Detect which cell encompasses the target text, then output its (X, Y) center coordinate. 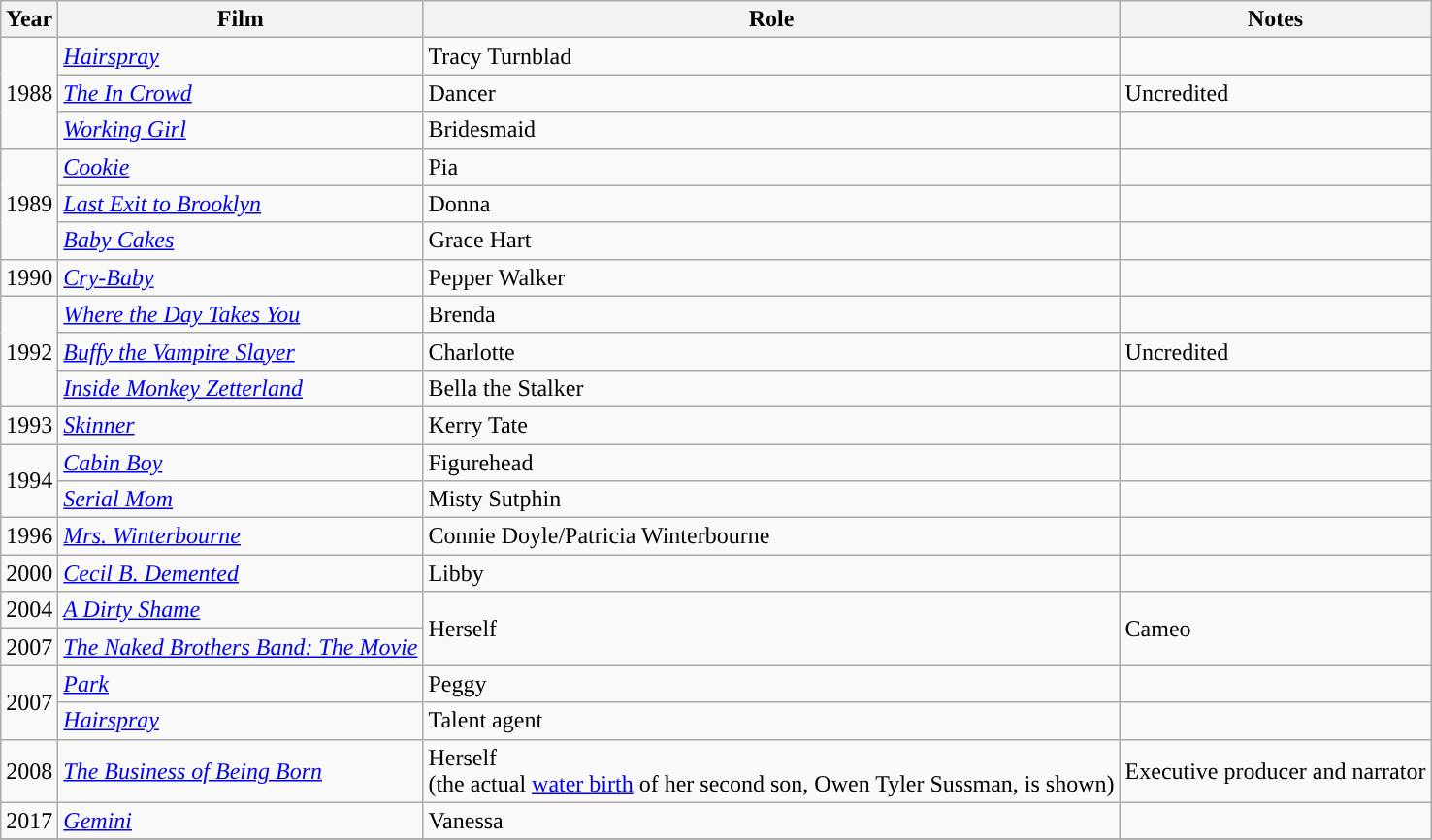
The Business of Being Born (241, 770)
Kerry Tate (771, 425)
Film (241, 19)
Cabin Boy (241, 463)
Gemini (241, 821)
A Dirty Shame (241, 610)
Where the Day Takes You (241, 314)
1990 (29, 277)
1994 (29, 481)
Serial Mom (241, 500)
Herself(the actual water birth of her second son, Owen Tyler Sussman, is shown) (771, 770)
Figurehead (771, 463)
1988 (29, 93)
1996 (29, 536)
2017 (29, 821)
Skinner (241, 425)
Donna (771, 204)
Last Exit to Brooklyn (241, 204)
Talent agent (771, 721)
Peggy (771, 684)
Grace Hart (771, 241)
1993 (29, 425)
Baby Cakes (241, 241)
Bridesmaid (771, 130)
The In Crowd (241, 93)
Pia (771, 167)
Cry-Baby (241, 277)
Executive producer and narrator (1275, 770)
Cookie (241, 167)
Herself (771, 629)
Mrs. Winterbourne (241, 536)
Bella the Stalker (771, 388)
2008 (29, 770)
Cameo (1275, 629)
Cecil B. Demented (241, 573)
Libby (771, 573)
Working Girl (241, 130)
Park (241, 684)
Buffy the Vampire Slayer (241, 351)
1992 (29, 351)
Charlotte (771, 351)
1989 (29, 204)
Pepper Walker (771, 277)
2000 (29, 573)
Role (771, 19)
Tracy Turnblad (771, 56)
Brenda (771, 314)
Inside Monkey Zetterland (241, 388)
Misty Sutphin (771, 500)
The Naked Brothers Band: The Movie (241, 647)
Vanessa (771, 821)
Connie Doyle/Patricia Winterbourne (771, 536)
2004 (29, 610)
Notes (1275, 19)
Year (29, 19)
Dancer (771, 93)
